Determine the (X, Y) coordinate at the center of the cell enclosing the given text.  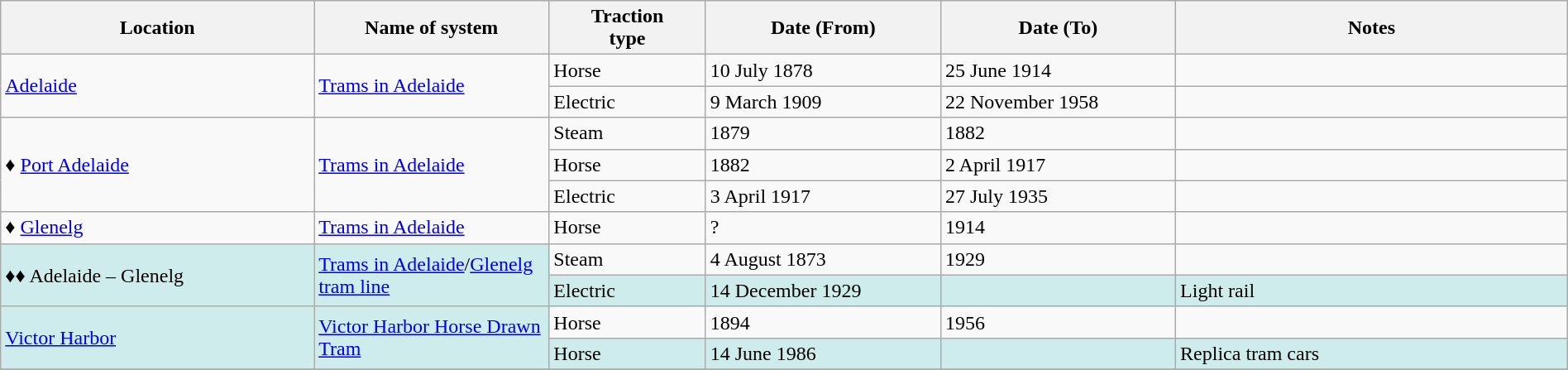
Light rail (1372, 291)
3 April 1917 (823, 196)
25 June 1914 (1058, 70)
Location (157, 28)
Tractiontype (627, 28)
Date (From) (823, 28)
Notes (1372, 28)
Date (To) (1058, 28)
Trams in Adelaide/Glenelg tram line (432, 275)
Replica tram cars (1372, 353)
1894 (823, 322)
14 June 1986 (823, 353)
1956 (1058, 322)
10 July 1878 (823, 70)
2 April 1917 (1058, 165)
9 March 1909 (823, 102)
27 July 1935 (1058, 196)
Victor Harbor (157, 338)
1879 (823, 133)
♦ Port Adelaide (157, 165)
1929 (1058, 259)
Name of system (432, 28)
Adelaide (157, 86)
1914 (1058, 228)
? (823, 228)
♦ Glenelg (157, 228)
Victor Harbor Horse Drawn Tram (432, 338)
4 August 1873 (823, 259)
14 December 1929 (823, 291)
22 November 1958 (1058, 102)
♦♦ Adelaide – Glenelg (157, 275)
